Detect which cell encompasses the target text, then output its (X, Y) center coordinate. 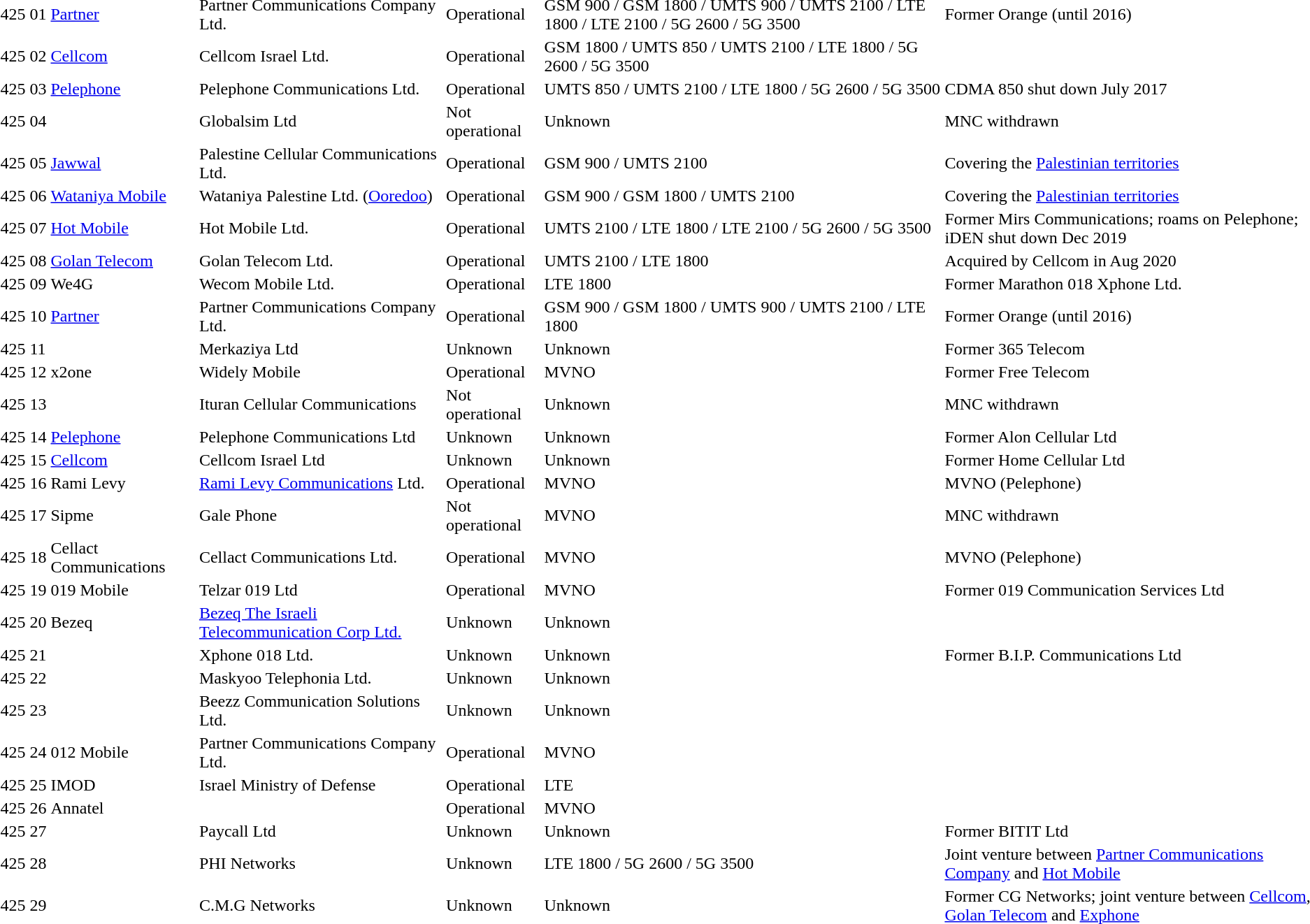
Beezz Communication Solutions Ltd. (320, 710)
05 (38, 164)
GSM 900 / GSM 1800 / UMTS 2100 (742, 196)
Pelephone Communications Ltd. (320, 89)
26 (38, 808)
LTE 1800 / 5G 2600 / 5G 3500 (742, 864)
Cellact Communications Ltd. (320, 558)
GSM 900 / GSM 1800 / UMTS 900 / UMTS 2100 / LTE 1800 (742, 316)
Paycall Ltd (320, 831)
12 (38, 372)
08 (38, 261)
PHI Networks (320, 864)
GSM 900 / UMTS 2100 (742, 164)
Gale Phone (320, 516)
07 (38, 228)
09 (38, 284)
Cellcom Israel Ltd (320, 460)
Globalsim Ltd (320, 122)
10 (38, 316)
We4G (123, 284)
Partner (123, 316)
Xphone 018 Ltd. (320, 655)
GSM 1800 / UMTS 850 / UMTS 2100 / LTE 1800 / 5G 2600 / 5G 3500 (742, 56)
24 (38, 752)
Rami Levy Communications Ltd. (320, 483)
Cellact Communications (123, 558)
IMOD (123, 785)
Wataniya Palestine Ltd. (Ooredoo) (320, 196)
27 (38, 831)
UMTS 2100 / LTE 1800 (742, 261)
Hot Mobile (123, 228)
06 (38, 196)
x2one (123, 372)
19 (38, 590)
012 Mobile (123, 752)
019 Mobile (123, 590)
Wataniya Mobile (123, 196)
02 (38, 56)
Widely Mobile (320, 372)
Bezeq (123, 622)
Jawwal (123, 164)
28 (38, 864)
14 (38, 437)
11 (38, 349)
Pelephone Communications Ltd (320, 437)
Cellcom Israel Ltd. (320, 56)
UMTS 2100 / LTE 1800 / LTE 2100 / 5G 2600 / 5G 3500 (742, 228)
Merkaziya Ltd (320, 349)
Golan Telecom Ltd. (320, 261)
Sipme (123, 516)
Golan Telecom (123, 261)
15 (38, 460)
Hot Mobile Ltd. (320, 228)
Ituran Cellular Communications (320, 404)
18 (38, 558)
Annatel (123, 808)
Rami Levy (123, 483)
21 (38, 655)
03 (38, 89)
25 (38, 785)
LTE (742, 785)
16 (38, 483)
Bezeq The Israeli Telecommunication Corp Ltd. (320, 622)
13 (38, 404)
22 (38, 678)
04 (38, 122)
LTE 1800 (742, 284)
20 (38, 622)
Israel Ministry of Defense (320, 785)
23 (38, 710)
Wecom Mobile Ltd. (320, 284)
17 (38, 516)
Palestine Cellular Communications Ltd. (320, 164)
Telzar 019 Ltd (320, 590)
UMTS 850 / UMTS 2100 / LTE 1800 / 5G 2600 / 5G 3500 (742, 89)
Maskyoo Telephonia Ltd. (320, 678)
